Locate the cell with the specified text and output its [x, y] center coordinate. 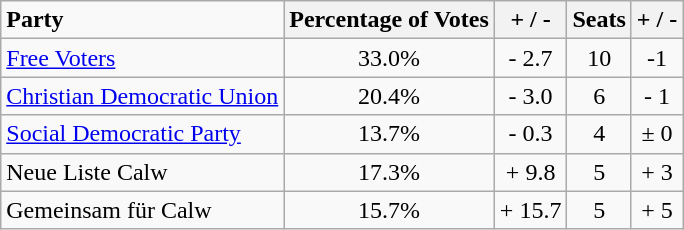
- 3.0 [530, 96]
- 2.7 [530, 58]
+ 5 [656, 210]
Seats [599, 20]
+ 3 [656, 172]
10 [599, 58]
- 1 [656, 96]
13.7% [390, 134]
Neue Liste Calw [142, 172]
+ 15.7 [530, 210]
15.7% [390, 210]
Christian Democratic Union [142, 96]
6 [599, 96]
4 [599, 134]
-1 [656, 58]
Social Democratic Party [142, 134]
17.3% [390, 172]
Party [142, 20]
+ 9.8 [530, 172]
± 0 [656, 134]
Percentage of Votes [390, 20]
Gemeinsam für Calw [142, 210]
- 0.3 [530, 134]
20.4% [390, 96]
Free Voters [142, 58]
33.0% [390, 58]
